Provide the [X, Y] coordinate of the cell's center where the given text is located.  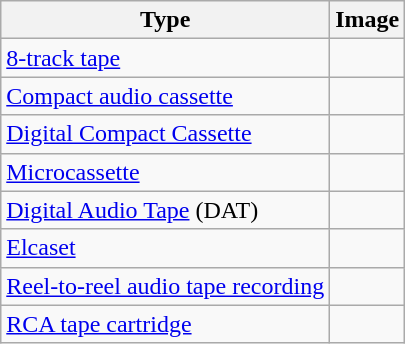
Type [166, 20]
8-track tape [166, 58]
Digital Audio Tape (DAT) [166, 210]
Image [368, 20]
Digital Compact Cassette [166, 134]
Reel-to-reel audio tape recording [166, 286]
Elcaset [166, 248]
Microcassette [166, 172]
Compact audio cassette [166, 96]
RCA tape cartridge [166, 324]
